From the cell containing the given text, extract its center point as (x, y) coordinate. 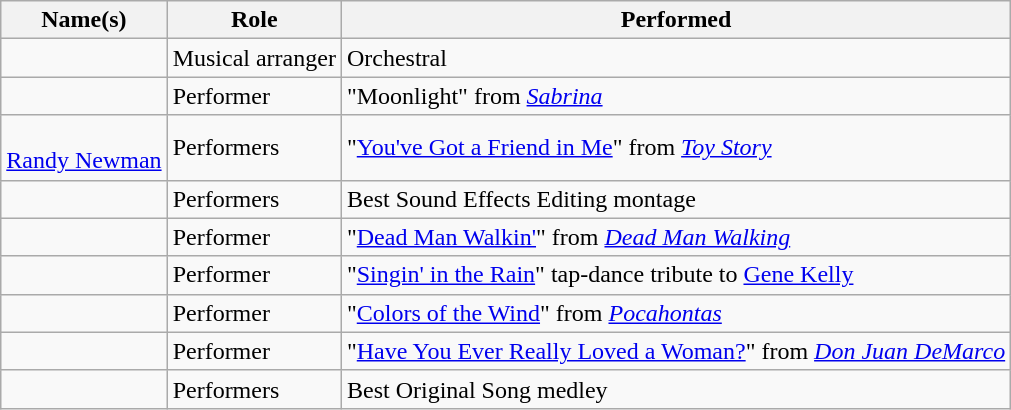
Best Original Song medley (676, 389)
"Singin' in the Rain" tap-dance tribute to Gene Kelly (676, 275)
Randy Newman (84, 148)
"You've Got a Friend in Me" from Toy Story (676, 148)
"Moonlight" from Sabrina (676, 96)
Name(s) (84, 20)
"Colors of the Wind" from Pocahontas (676, 313)
Best Sound Effects Editing montage (676, 199)
Musical arranger (254, 58)
"Dead Man Walkin'" from Dead Man Walking (676, 237)
"Have You Ever Really Loved a Woman?" from Don Juan DeMarco (676, 351)
Role (254, 20)
Performed (676, 20)
Orchestral (676, 58)
